Pinpoint the cell where the given text exists, returning its (x, y) midpoint coordinate. 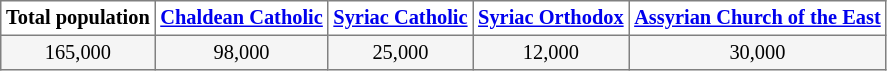
165,000 (78, 52)
Assyrian Church of the East (758, 18)
Chaldean Catholic (242, 18)
Syriac Catholic (400, 18)
98,000 (242, 52)
30,000 (758, 52)
25,000 (400, 52)
Syriac Orthodox (551, 18)
12,000 (551, 52)
Total population (78, 18)
